Output the (X, Y) coordinate of the center of the cell containing the given text.  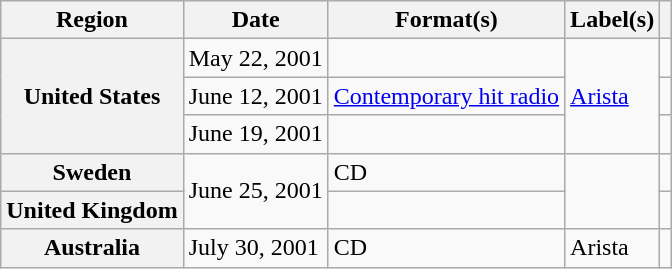
Date (256, 20)
June 25, 2001 (256, 191)
June 19, 2001 (256, 134)
Australia (92, 248)
Sweden (92, 172)
June 12, 2001 (256, 96)
Label(s) (612, 20)
May 22, 2001 (256, 58)
United States (92, 96)
Region (92, 20)
Format(s) (446, 20)
July 30, 2001 (256, 248)
United Kingdom (92, 210)
Contemporary hit radio (446, 96)
